Determine the (x, y) coordinate at the center of the cell enclosing the given text.  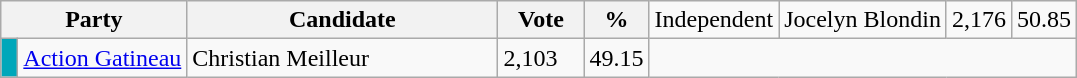
Party (94, 20)
Action Gatineau (102, 58)
2,176 (978, 20)
% (616, 20)
Jocelyn Blondin (863, 20)
2,103 (541, 58)
Candidate (342, 20)
Christian Meilleur (342, 58)
Vote (541, 20)
50.85 (1044, 20)
49.15 (616, 58)
Independent (714, 20)
